Scan for the cell matching the given text and deliver its [X, Y] coordinate at center. 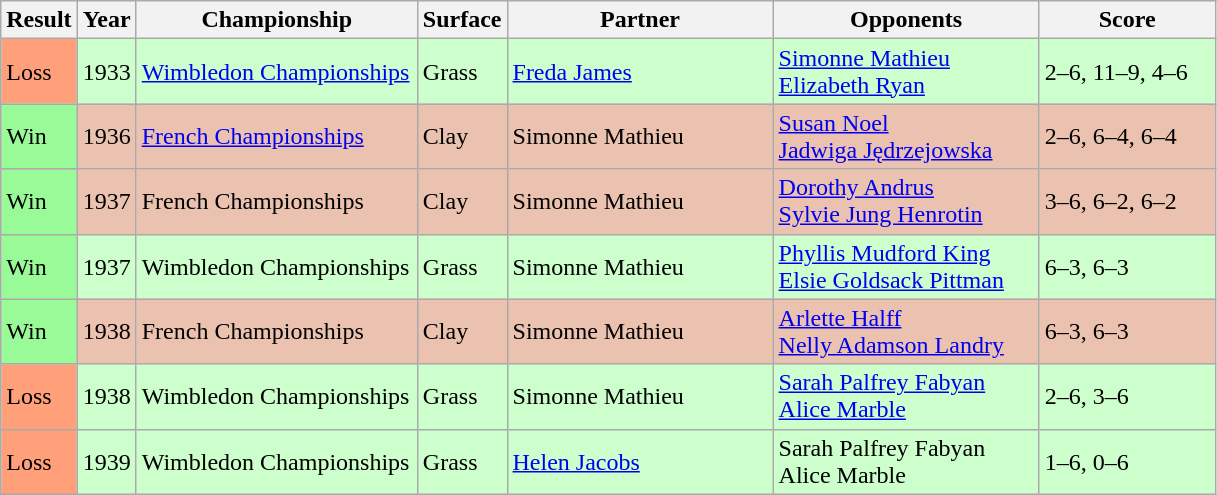
Helen Jacobs [640, 462]
Result [39, 20]
1933 [106, 72]
2–6, 11–9, 4–6 [1127, 72]
Opponents [906, 20]
Year [106, 20]
Simonne Mathieu Elizabeth Ryan [906, 72]
Score [1127, 20]
Partner [640, 20]
Championship [276, 20]
3–6, 6–2, 6–2 [1127, 202]
1936 [106, 136]
2–6, 3–6 [1127, 396]
1939 [106, 462]
Arlette Halff Nelly Adamson Landry [906, 332]
2–6, 6–4, 6–4 [1127, 136]
Dorothy Andrus Sylvie Jung Henrotin [906, 202]
Phyllis Mudford King Elsie Goldsack Pittman [906, 266]
Surface [462, 20]
Susan Noel Jadwiga Jędrzejowska [906, 136]
Freda James [640, 72]
1–6, 0–6 [1127, 462]
